Capture the cell that displays the provided text and extract its [X, Y] central coordinate. 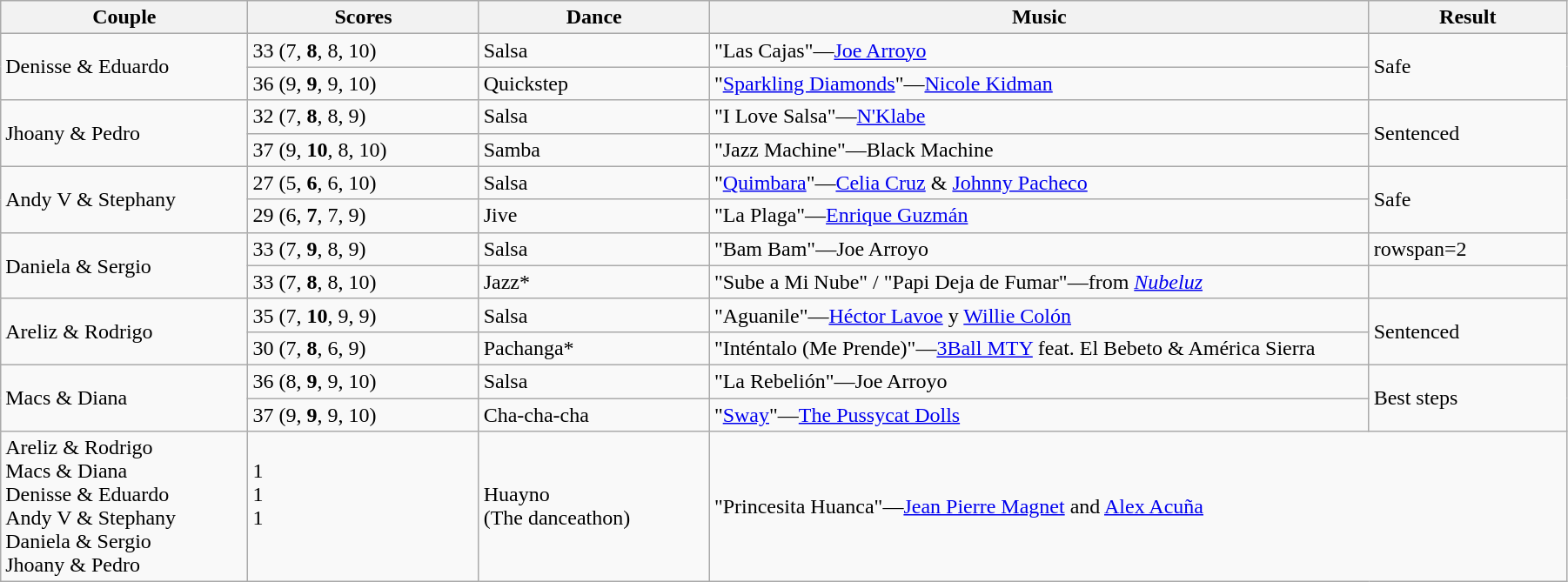
"Bam Bam"—Joe Arroyo [1039, 249]
Quickstep [593, 84]
32 (7, 8, 8, 9) [364, 117]
35 (7, 10, 9, 9) [364, 315]
Dance [593, 17]
Jive [593, 216]
Areliz & RodrigoMacs & DianaDenisse & EduardoAndy V & StephanyDaniela & SergioJhoany & Pedro [124, 506]
Pachanga* [593, 348]
Denisse & Eduardo [124, 67]
"Inténtalo (Me Prende)"—3Ball MTY feat. El Bebeto & América Sierra [1039, 348]
Best steps [1467, 398]
Daniela & Sergio [124, 265]
Cha-cha-cha [593, 415]
Scores [364, 17]
Couple [124, 17]
"La Rebelión"—Joe Arroyo [1039, 381]
"Sparkling Diamonds"—Nicole Kidman [1039, 84]
"Quimbara"—Celia Cruz & Johnny Pacheco [1039, 183]
"Sube a Mi Nube" / "Papi Deja de Fumar"—from Nubeluz [1039, 282]
rowspan=2 [1467, 249]
36 (9, 9, 9, 10) [364, 84]
36 (8, 9, 9, 10) [364, 381]
27 (5, 6, 6, 10) [364, 183]
Music [1039, 17]
Jhoany & Pedro [124, 133]
"Princesita Huanca"—Jean Pierre Magnet and Alex Acuña [1138, 506]
37 (9, 9, 9, 10) [364, 415]
37 (9, 10, 8, 10) [364, 150]
"Sway"—The Pussycat Dolls [1039, 415]
Samba [593, 150]
Huayno(The danceathon) [593, 506]
111 [364, 506]
"La Plaga"—Enrique Guzmán [1039, 216]
33 (7, 9, 8, 9) [364, 249]
Macs & Diana [124, 398]
Result [1467, 17]
Jazz* [593, 282]
"Jazz Machine"—Black Machine [1039, 150]
Areliz & Rodrigo [124, 331]
Andy V & Stephany [124, 199]
"I Love Salsa"—N'Klabe [1039, 117]
30 (7, 8, 6, 9) [364, 348]
"Las Cajas"—Joe Arroyo [1039, 50]
"Aguanile"—Héctor Lavoe y Willie Colón [1039, 315]
29 (6, 7, 7, 9) [364, 216]
